Provide the [x, y] coordinate of the cell's center where the given text is located.  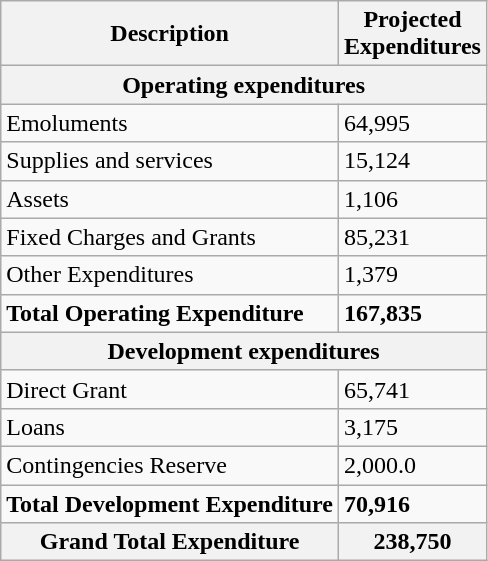
Operating expenditures [244, 85]
85,231 [413, 237]
64,995 [413, 123]
Total Development Expenditure [170, 503]
ProjectedExpenditures [413, 34]
15,124 [413, 161]
Other Expenditures [170, 275]
238,750 [413, 542]
Description [170, 34]
1,106 [413, 199]
Supplies and services [170, 161]
65,741 [413, 389]
167,835 [413, 313]
Development expenditures [244, 351]
Contingencies Reserve [170, 465]
Assets [170, 199]
Loans [170, 427]
70,916 [413, 503]
3,175 [413, 427]
2,000.0 [413, 465]
Grand Total Expenditure [170, 542]
Fixed Charges and Grants [170, 237]
1,379 [413, 275]
Direct Grant [170, 389]
Total Operating Expenditure [170, 313]
Emoluments [170, 123]
